Output the (X, Y) coordinate of the center of the cell containing the given text.  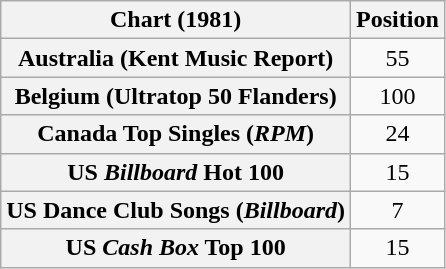
US Cash Box Top 100 (176, 248)
US Dance Club Songs (Billboard) (176, 210)
Australia (Kent Music Report) (176, 58)
Belgium (Ultratop 50 Flanders) (176, 96)
US Billboard Hot 100 (176, 172)
Chart (1981) (176, 20)
7 (398, 210)
24 (398, 134)
Position (398, 20)
100 (398, 96)
55 (398, 58)
Canada Top Singles (RPM) (176, 134)
